Determine the (X, Y) coordinate at the center of the cell enclosing the given text.  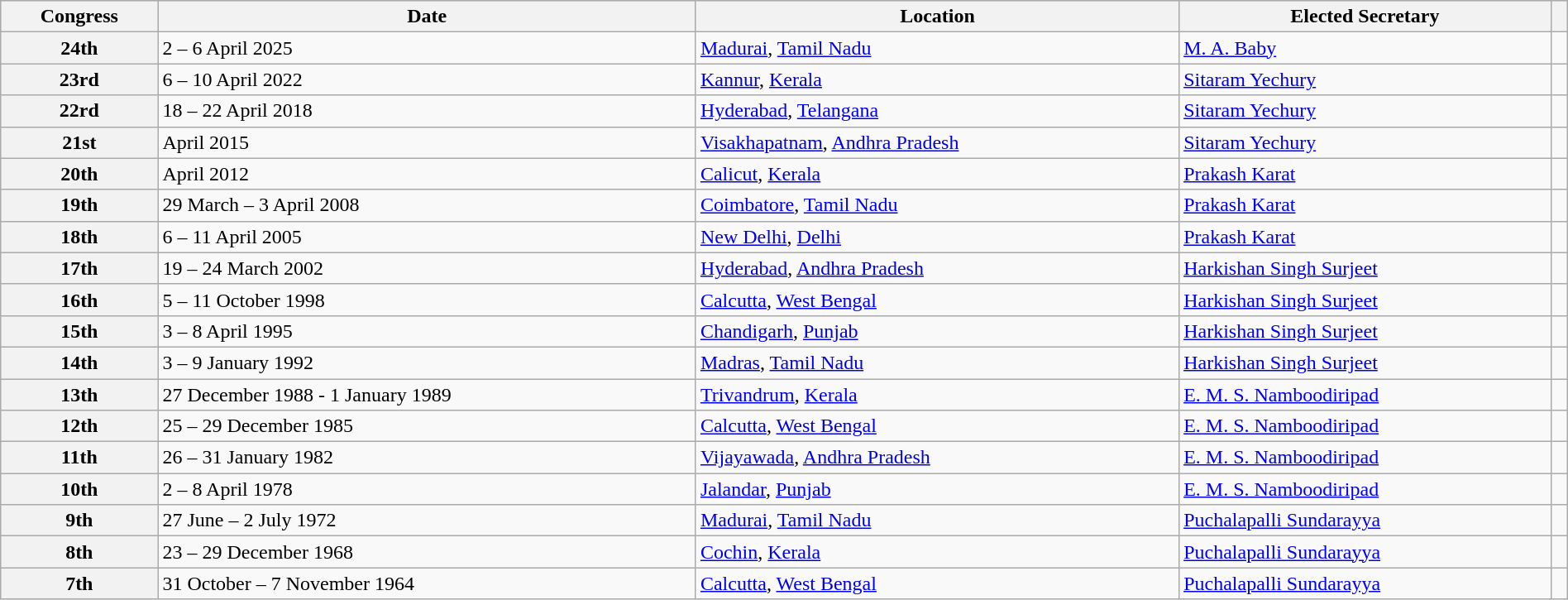
17th (79, 268)
18 – 22 April 2018 (427, 111)
6 – 10 April 2022 (427, 79)
Elected Secretary (1365, 17)
24th (79, 48)
27 June – 2 July 1972 (427, 521)
Hyderabad, Andhra Pradesh (937, 268)
8th (79, 552)
Congress (79, 17)
New Delhi, Delhi (937, 237)
Chandigarh, Punjab (937, 331)
Hyderabad, Telangana (937, 111)
5 – 11 October 1998 (427, 300)
M. A. Baby (1365, 48)
Jalandar, Punjab (937, 489)
13th (79, 395)
29 March – 3 April 2008 (427, 205)
Visakhapatnam, Andhra Pradesh (937, 142)
23 – 29 December 1968 (427, 552)
25 – 29 December 1985 (427, 426)
11th (79, 458)
Date (427, 17)
20th (79, 174)
3 – 8 April 1995 (427, 331)
19th (79, 205)
15th (79, 331)
19 – 24 March 2002 (427, 268)
2 – 6 April 2025 (427, 48)
3 – 9 January 1992 (427, 362)
Madras, Tamil Nadu (937, 362)
16th (79, 300)
21st (79, 142)
April 2015 (427, 142)
Kannur, Kerala (937, 79)
26 – 31 January 1982 (427, 458)
Cochin, Kerala (937, 552)
14th (79, 362)
Vijayawada, Andhra Pradesh (937, 458)
9th (79, 521)
22rd (79, 111)
10th (79, 489)
7th (79, 583)
6 – 11 April 2005 (427, 237)
18th (79, 237)
2 – 8 April 1978 (427, 489)
23rd (79, 79)
Calicut, Kerala (937, 174)
Trivandrum, Kerala (937, 395)
12th (79, 426)
Location (937, 17)
April 2012 (427, 174)
31 October – 7 November 1964 (427, 583)
27 December 1988 - 1 January 1989 (427, 395)
Coimbatore, Tamil Nadu (937, 205)
